Provide the (x, y) coordinate of the cell's center where the given text is located.  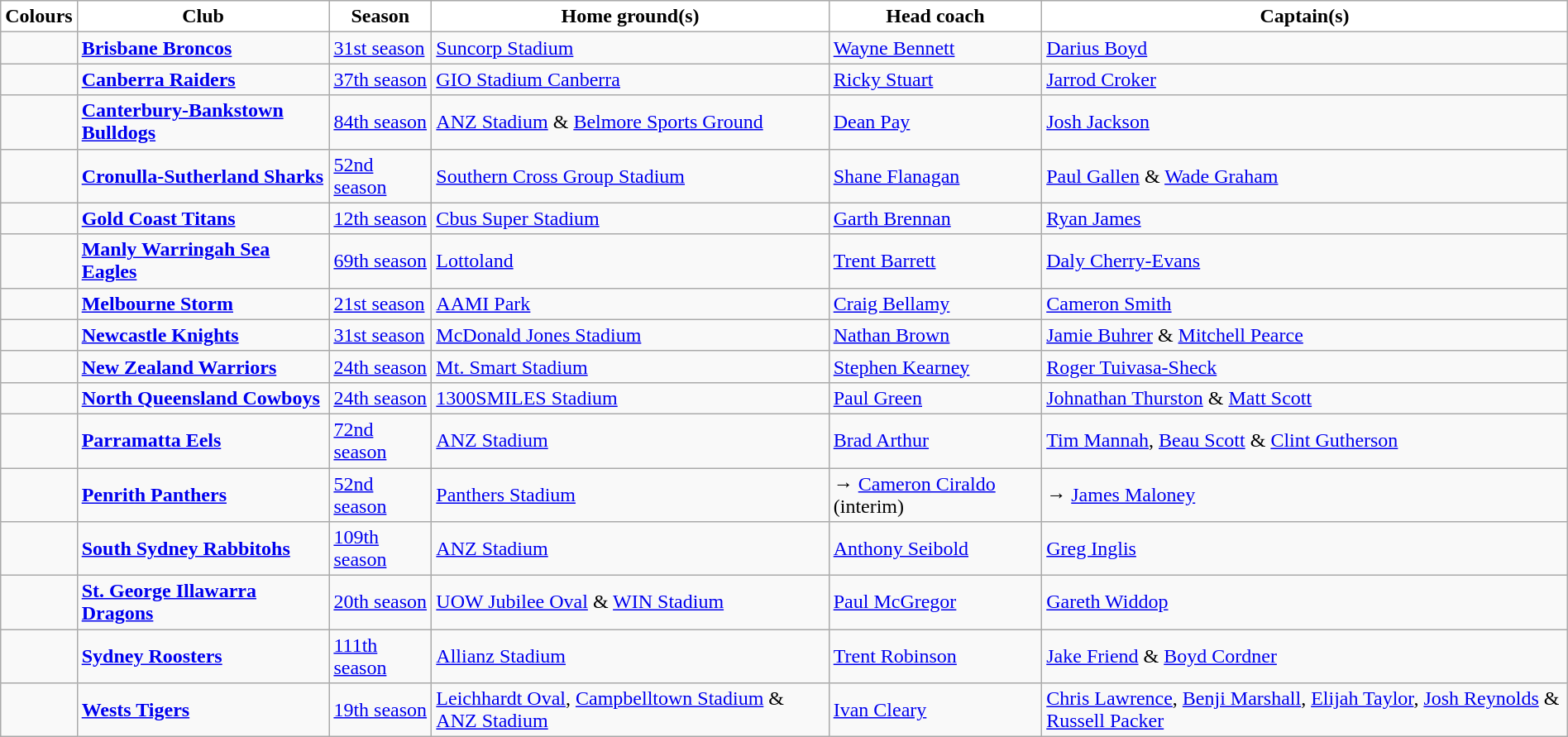
Nathan Brown (935, 335)
North Queensland Cowboys (203, 398)
Wayne Bennett (935, 48)
Greg Inglis (1305, 549)
Paul McGregor (935, 602)
72nd season (380, 440)
Club (203, 17)
Allianz Stadium (630, 657)
Daly Cherry-Evans (1305, 261)
Ryan James (1305, 218)
Cameron Smith (1305, 304)
12th season (380, 218)
Roger Tuivasa-Sheck (1305, 366)
Wests Tigers (203, 710)
McDonald Jones Stadium (630, 335)
Chris Lawrence, Benji Marshall, Elijah Taylor, Josh Reynolds & Russell Packer (1305, 710)
Darius Boyd (1305, 48)
Manly Warringah Sea Eagles (203, 261)
Jamie Buhrer & Mitchell Pearce (1305, 335)
84th season (380, 122)
Stephen Kearney (935, 366)
Cbus Super Stadium (630, 218)
Suncorp Stadium (630, 48)
Head coach (935, 17)
→ James Maloney (1305, 495)
Ricky Stuart (935, 79)
UOW Jubilee Oval & WIN Stadium (630, 602)
19th season (380, 710)
Southern Cross Group Stadium (630, 175)
Captain(s) (1305, 17)
1300SMILES Stadium (630, 398)
New Zealand Warriors (203, 366)
ANZ Stadium & Belmore Sports Ground (630, 122)
Trent Robinson (935, 657)
111th season (380, 657)
GIO Stadium Canberra (630, 79)
Parramatta Eels (203, 440)
South Sydney Rabbitohs (203, 549)
Trent Barrett (935, 261)
AAMI Park (630, 304)
Craig Bellamy (935, 304)
Home ground(s) (630, 17)
Gareth Widdop (1305, 602)
109th season (380, 549)
Dean Pay (935, 122)
Jarrod Croker (1305, 79)
21st season (380, 304)
Gold Coast Titans (203, 218)
Anthony Seibold (935, 549)
Johnathan Thurston & Matt Scott (1305, 398)
37th season (380, 79)
Colours (39, 17)
Brad Arthur (935, 440)
Leichhardt Oval, Campbelltown Stadium & ANZ Stadium (630, 710)
Melbourne Storm (203, 304)
Ivan Cleary (935, 710)
Shane Flanagan (935, 175)
Paul Gallen & Wade Graham (1305, 175)
Jake Friend & Boyd Cordner (1305, 657)
Lottoland (630, 261)
Josh Jackson (1305, 122)
Canterbury-Bankstown Bulldogs (203, 122)
Cronulla-Sutherland Sharks (203, 175)
Panthers Stadium (630, 495)
Brisbane Broncos (203, 48)
→ Cameron Ciraldo (interim) (935, 495)
Penrith Panthers (203, 495)
Mt. Smart Stadium (630, 366)
Canberra Raiders (203, 79)
Paul Green (935, 398)
Sydney Roosters (203, 657)
Season (380, 17)
Tim Mannah, Beau Scott & Clint Gutherson (1305, 440)
20th season (380, 602)
St. George Illawarra Dragons (203, 602)
Newcastle Knights (203, 335)
Garth Brennan (935, 218)
69th season (380, 261)
